Scan for the cell matching the given text and deliver its (X, Y) coordinate at center. 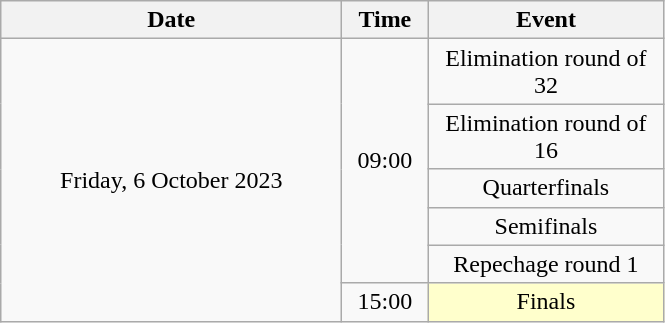
Elimination round of 16 (546, 136)
09:00 (385, 161)
Friday, 6 October 2023 (172, 180)
Elimination round of 32 (546, 72)
Quarterfinals (546, 188)
Finals (546, 302)
Semifinals (546, 226)
Repechage round 1 (546, 264)
Date (172, 20)
Time (385, 20)
15:00 (385, 302)
Event (546, 20)
